Locate the cell with the specified text and output its [X, Y] center coordinate. 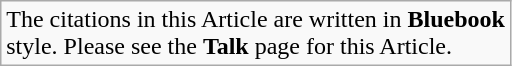
The citations in this Article are written in Bluebookstyle. Please see the Talk page for this Article. [256, 34]
